Capture the cell that displays the provided text and extract its [x, y] central coordinate. 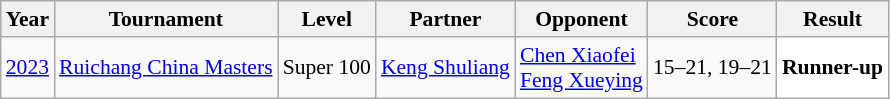
Ruichang China Masters [166, 68]
15–21, 19–21 [712, 68]
Result [832, 19]
Super 100 [327, 68]
2023 [28, 68]
Tournament [166, 19]
Level [327, 19]
Runner-up [832, 68]
Score [712, 19]
Partner [446, 19]
Keng Shuliang [446, 68]
Year [28, 19]
Chen Xiaofei Feng Xueying [582, 68]
Opponent [582, 19]
